From the cell containing the given text, extract its center point as (X, Y) coordinate. 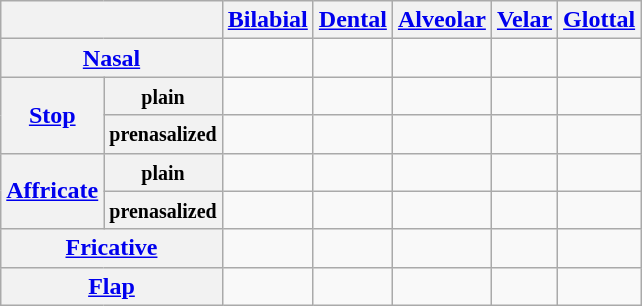
Bilabial (268, 20)
Affricate (52, 191)
Stop (52, 115)
Glottal (600, 20)
Flap (112, 286)
Velar (524, 20)
Fricative (112, 248)
Dental (352, 20)
Alveolar (442, 20)
Nasal (112, 58)
